Find where the given text appears and provide that cell's center as (X, Y) coordinate. 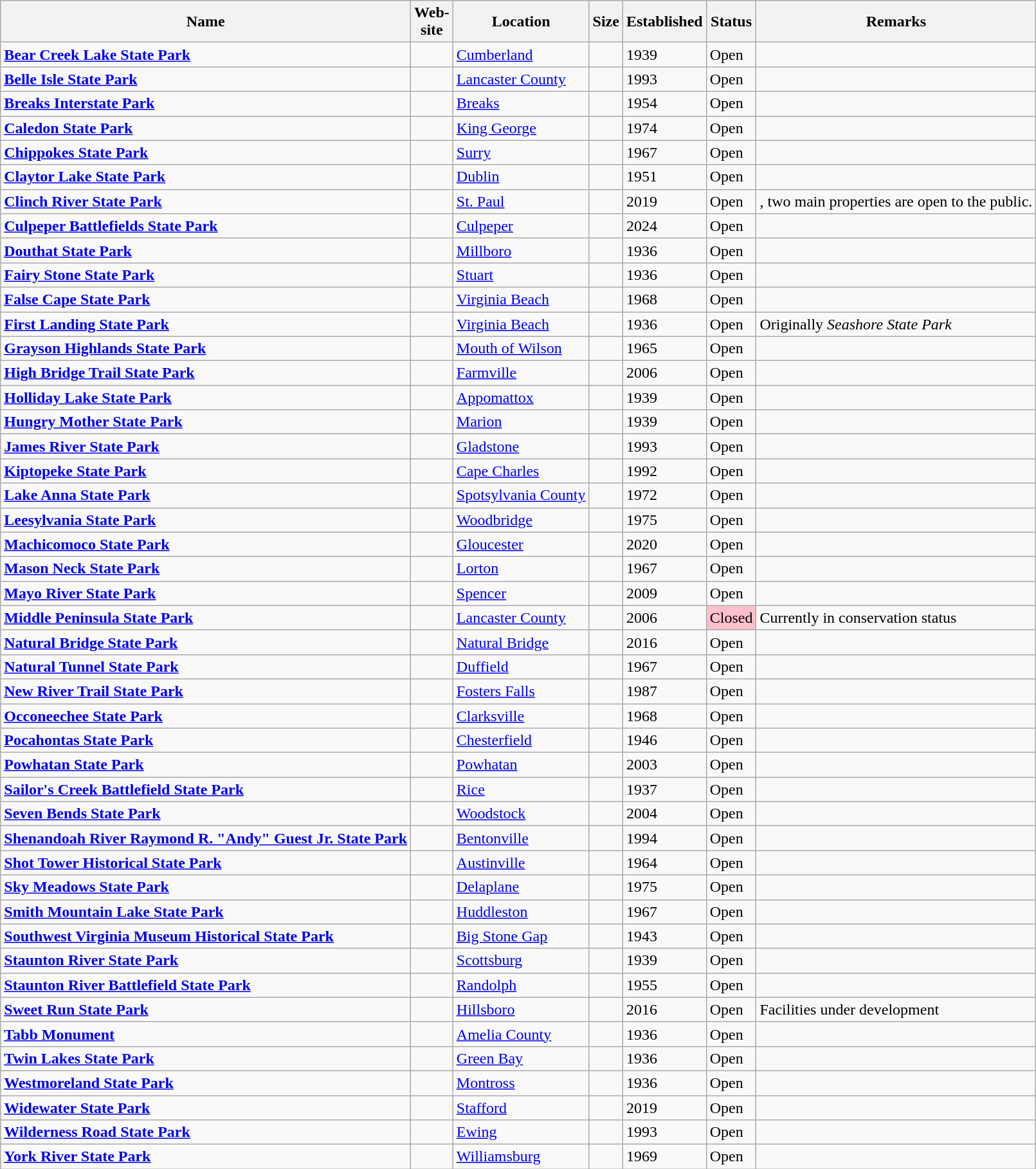
Randolph (521, 985)
Culpeper (521, 226)
St. Paul (521, 201)
, two main properties are open to the public. (896, 201)
Montross (521, 1083)
Twin Lakes State Park (206, 1058)
Delaplane (521, 887)
Caledon State Park (206, 128)
Surry (521, 152)
Farmville (521, 373)
Established (664, 22)
Belle Isle State Park (206, 79)
Breaks Interstate Park (206, 104)
1974 (664, 128)
Currently in conservation status (896, 618)
Closed (731, 618)
Bentonville (521, 838)
Shot Tower Historical State Park (206, 863)
1955 (664, 985)
Chippokes State Park (206, 152)
Claytor Lake State Park (206, 177)
Appomattox (521, 398)
Stuart (521, 275)
Fosters Falls (521, 691)
Machicomoco State Park (206, 544)
Clinch River State Park (206, 201)
Williamsburg (521, 1157)
Ewing (521, 1132)
Westmoreland State Park (206, 1083)
Hungry Mother State Park (206, 422)
Fairy Stone State Park (206, 275)
Holliday Lake State Park (206, 398)
Southwest Virginia Museum Historical State Park (206, 936)
Cumberland (521, 55)
Mouth of Wilson (521, 349)
Lorton (521, 569)
York River State Park (206, 1157)
Woodstock (521, 814)
1994 (664, 838)
King George (521, 128)
Clarksville (521, 716)
Dublin (521, 177)
Sweet Run State Park (206, 1009)
Spencer (521, 593)
Shenandoah River Raymond R. "Andy" Guest Jr. State Park (206, 838)
Natural Bridge (521, 642)
1964 (664, 863)
2024 (664, 226)
Size (606, 22)
Wilderness Road State Park (206, 1132)
Natural Tunnel State Park (206, 667)
Name (206, 22)
High Bridge Trail State Park (206, 373)
Staunton River State Park (206, 961)
Middle Peninsula State Park (206, 618)
Smith Mountain Lake State Park (206, 912)
Grayson Highlands State Park (206, 349)
Sky Meadows State Park (206, 887)
Tabb Monument (206, 1034)
1954 (664, 104)
Rice (521, 789)
Spotsylvania County (521, 495)
Mayo River State Park (206, 593)
Douthat State Park (206, 250)
2009 (664, 593)
Status (731, 22)
Amelia County (521, 1034)
Breaks (521, 104)
Widewater State Park (206, 1107)
Occoneechee State Park (206, 716)
New River Trail State Park (206, 691)
Bear Creek Lake State Park (206, 55)
1951 (664, 177)
Natural Bridge State Park (206, 642)
1992 (664, 471)
Gladstone (521, 446)
Originally Seashore State Park (896, 324)
1987 (664, 691)
2003 (664, 765)
James River State Park (206, 446)
Huddleston (521, 912)
Gloucester (521, 544)
Lake Anna State Park (206, 495)
Seven Bends State Park (206, 814)
Green Bay (521, 1058)
Remarks (896, 22)
False Cape State Park (206, 299)
First Landing State Park (206, 324)
Hillsboro (521, 1009)
Powhatan (521, 765)
Sailor's Creek Battlefield State Park (206, 789)
1965 (664, 349)
Staunton River Battlefield State Park (206, 985)
2020 (664, 544)
Stafford (521, 1107)
Cape Charles (521, 471)
1972 (664, 495)
1946 (664, 741)
Location (521, 22)
Pocahontas State Park (206, 741)
1943 (664, 936)
2004 (664, 814)
Facilities under development (896, 1009)
Powhatan State Park (206, 765)
Web-site (432, 22)
Woodbridge (521, 520)
Kiptopeke State Park (206, 471)
Scottsburg (521, 961)
Millboro (521, 250)
Austinville (521, 863)
Chesterfield (521, 741)
Duffield (521, 667)
Leesylvania State Park (206, 520)
Mason Neck State Park (206, 569)
Culpeper Battlefields State Park (206, 226)
1969 (664, 1157)
Big Stone Gap (521, 936)
Marion (521, 422)
1937 (664, 789)
